Output the [X, Y] coordinate of the center of the cell containing the given text.  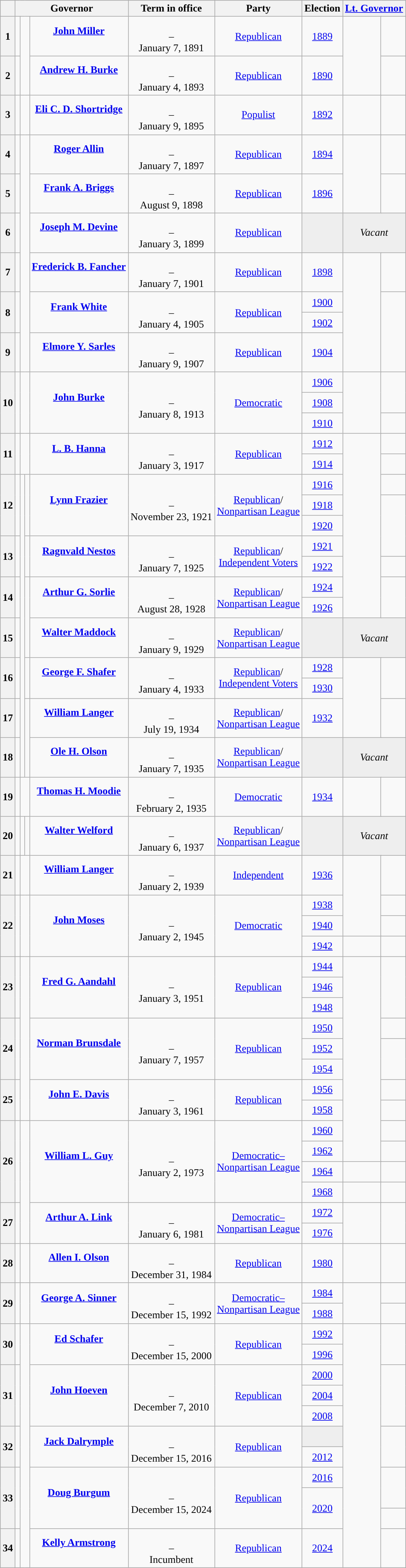
Kelly Armstrong [79, 1548]
–January 6, 1981 [171, 1223]
11 [8, 454]
1894 [323, 154]
–December 15, 2016 [171, 1447]
–January 4, 1905 [171, 312]
–January 9, 1929 [171, 638]
John Moses [79, 926]
–December 31, 1984 [171, 1263]
Lynn Frazier [79, 505]
1972 [323, 1213]
Elmore Y. Sarles [79, 352]
John E. Davis [79, 1100]
1928 [323, 667]
30 [8, 1344]
Governor [72, 9]
1938 [323, 905]
1926 [323, 608]
Jack Dalrymple [79, 1447]
1898 [323, 272]
23 [8, 987]
1890 [323, 76]
Populist [259, 115]
1956 [323, 1090]
John Burke [79, 403]
–December 7, 2010 [171, 1395]
1896 [323, 193]
L. B. Hanna [79, 454]
Ole H. Olson [79, 757]
2020 [323, 1508]
–July 19, 1934 [171, 718]
Ed Schafer [79, 1344]
3 [8, 115]
1968 [323, 1192]
–January 2, 1945 [171, 926]
–August 9, 1898 [171, 193]
2008 [323, 1416]
1914 [323, 464]
6 [8, 233]
20 [8, 836]
18 [8, 757]
1962 [323, 1151]
1922 [323, 567]
–January 6, 1937 [171, 836]
John Miller [79, 36]
Party [259, 9]
–January 9, 1907 [171, 352]
–December 15, 2024 [171, 1498]
1980 [323, 1263]
–Incumbent [171, 1548]
1916 [323, 485]
–January 7, 1957 [171, 1049]
Roger Allin [79, 154]
2 [8, 76]
Norman Brunsdale [79, 1049]
1900 [323, 302]
Eli C. D. Shortridge [79, 115]
34 [8, 1548]
–January 7, 1925 [171, 556]
Arthur A. Link [79, 1223]
1942 [323, 946]
Walter Maddock [79, 638]
1952 [323, 1049]
4 [8, 154]
2000 [323, 1375]
Fred G. Aandahl [79, 987]
1976 [323, 1233]
Walter Welford [79, 836]
–February 2, 1935 [171, 797]
Term in office [171, 9]
Thomas H. Moodie [79, 797]
1964 [323, 1172]
George A. Sinner [79, 1303]
1910 [323, 423]
1934 [323, 797]
2004 [323, 1395]
1954 [323, 1069]
–January 7, 1935 [171, 757]
1918 [323, 505]
Ragnvald Nestos [79, 556]
1932 [323, 718]
2012 [323, 1457]
26 [8, 1161]
–December 15, 2000 [171, 1344]
–January 3, 1917 [171, 454]
16 [8, 678]
–November 23, 1921 [171, 505]
1902 [323, 322]
Andrew H. Burke [79, 76]
8 [8, 312]
25 [8, 1100]
–January 3, 1961 [171, 1100]
Frank A. Briggs [79, 193]
Arthur G. Sorlie [79, 597]
–January 9, 1895 [171, 115]
1946 [323, 987]
5 [8, 193]
15 [8, 638]
–January 2, 1973 [171, 1161]
22 [8, 926]
2024 [323, 1548]
1906 [323, 382]
1920 [323, 526]
Frederick B. Fancher [79, 272]
Allen I. Olson [79, 1263]
28 [8, 1263]
–January 3, 1951 [171, 987]
–January 3, 1899 [171, 233]
1892 [323, 115]
1930 [323, 688]
19 [8, 797]
14 [8, 597]
1924 [323, 587]
10 [8, 403]
–January 4, 1893 [171, 76]
1950 [323, 1028]
1960 [323, 1131]
–August 28, 1928 [171, 597]
Frank White [79, 312]
21 [8, 875]
–January 4, 1933 [171, 678]
–January 2, 1939 [171, 875]
1936 [323, 875]
1948 [323, 1008]
–December 15, 1992 [171, 1303]
17 [8, 718]
2016 [323, 1477]
7 [8, 272]
1958 [323, 1110]
32 [8, 1447]
1940 [323, 926]
1996 [323, 1354]
–January 7, 1901 [171, 272]
Joseph M. Devine [79, 233]
1988 [323, 1313]
–January 7, 1897 [171, 154]
Election [323, 9]
–January 8, 1913 [171, 403]
12 [8, 505]
George F. Shafer [79, 678]
1944 [323, 967]
29 [8, 1303]
1992 [323, 1334]
William L. Guy [79, 1161]
1912 [323, 444]
9 [8, 352]
27 [8, 1223]
–January 7, 1891 [171, 36]
33 [8, 1498]
1 [8, 36]
31 [8, 1395]
1921 [323, 546]
Independent [259, 875]
1984 [323, 1293]
13 [8, 556]
John Hoeven [79, 1395]
24 [8, 1049]
1908 [323, 403]
1904 [323, 352]
Doug Burgum [79, 1498]
1889 [323, 36]
Lt. Governor [374, 9]
